Return the [x, y] coordinate for the center point of the cell that contains the specified text.  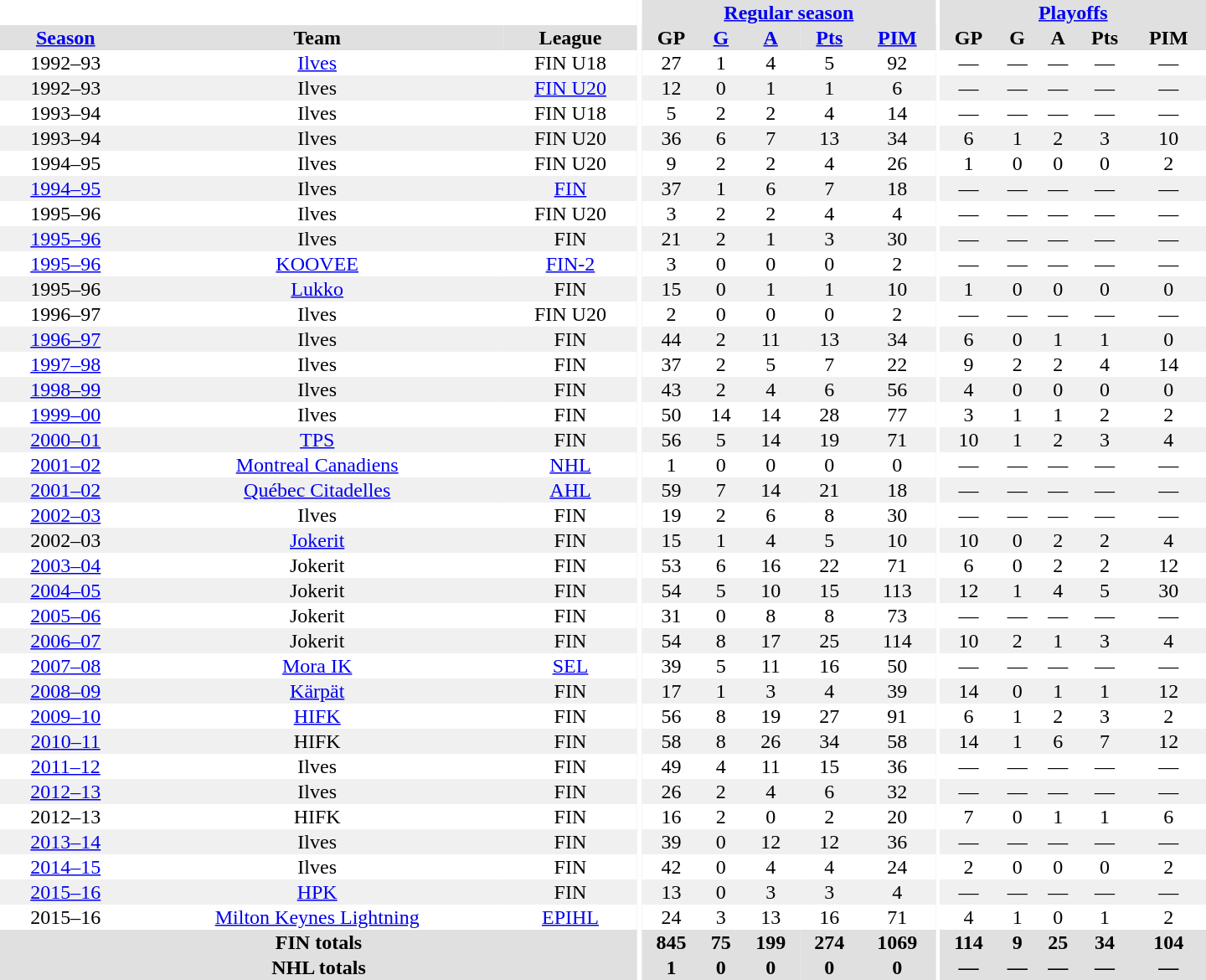
53 [671, 565]
FIN-2 [570, 264]
49 [671, 766]
113 [897, 591]
NHL totals [318, 967]
59 [671, 490]
43 [671, 389]
44 [671, 339]
2004–05 [65, 591]
Montreal Canadiens [317, 465]
Team [317, 38]
Mora IK [317, 666]
42 [671, 867]
NHL [570, 465]
HPK [317, 892]
2007–08 [65, 666]
League [570, 38]
31 [671, 616]
Lukko [317, 289]
2010–11 [65, 741]
1997–98 [65, 364]
Kärpät [317, 691]
32 [897, 792]
1069 [897, 942]
Playoffs [1074, 13]
TPS [317, 440]
Season [65, 38]
Regular season [789, 13]
28 [829, 415]
91 [897, 716]
SEL [570, 666]
2005–06 [65, 616]
92 [897, 63]
2014–15 [65, 867]
AHL [570, 490]
2006–07 [65, 641]
20 [897, 817]
FIN totals [318, 942]
2013–14 [65, 842]
274 [829, 942]
Milton Keynes Lightning [317, 917]
2000–01 [65, 440]
77 [897, 415]
Québec Citadelles [317, 490]
1999–00 [65, 415]
75 [722, 942]
845 [671, 942]
EPIHL [570, 917]
199 [770, 942]
73 [897, 616]
2003–04 [65, 565]
104 [1168, 942]
KOOVEE [317, 264]
2009–10 [65, 716]
1998–99 [65, 389]
2011–12 [65, 766]
2008–09 [65, 691]
